Search for the cell housing the specified text and yield its (x, y) center coordinate. 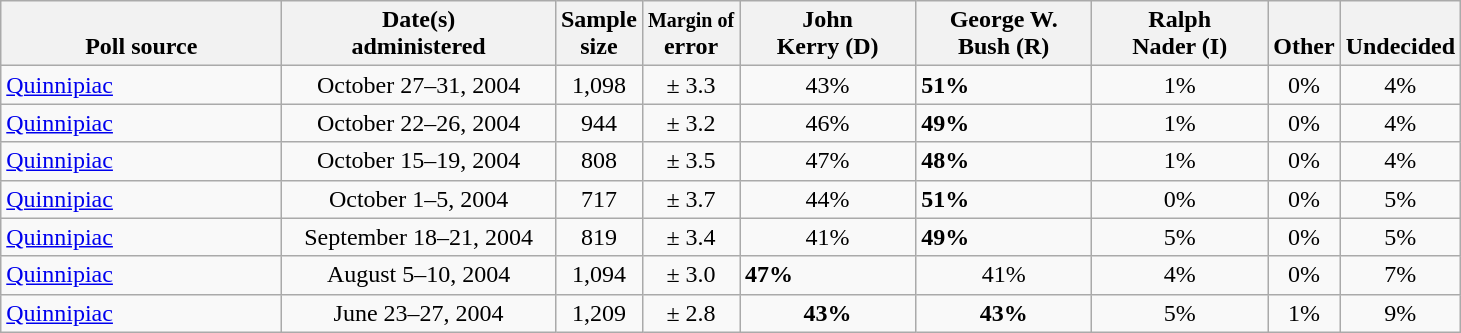
Other (1304, 34)
October 22–26, 2004 (419, 123)
± 3.4 (690, 237)
44% (828, 199)
October 1–5, 2004 (419, 199)
± 2.8 (690, 313)
Undecided (1400, 34)
819 (598, 237)
46% (828, 123)
944 (598, 123)
717 (598, 199)
Date(s)administered (419, 34)
808 (598, 161)
48% (1004, 161)
October 15–19, 2004 (419, 161)
June 23–27, 2004 (419, 313)
Margin oferror (690, 34)
± 3.7 (690, 199)
± 3.3 (690, 85)
± 3.5 (690, 161)
September 18–21, 2004 (419, 237)
1,098 (598, 85)
1,209 (598, 313)
Poll source (142, 34)
1,094 (598, 275)
Samplesize (598, 34)
October 27–31, 2004 (419, 85)
JohnKerry (D) (828, 34)
George W.Bush (R) (1004, 34)
9% (1400, 313)
August 5–10, 2004 (419, 275)
RalphNader (I) (1180, 34)
± 3.2 (690, 123)
7% (1400, 275)
± 3.0 (690, 275)
